Extract the [x, y] coordinate from the center of the cell holding the provided text.  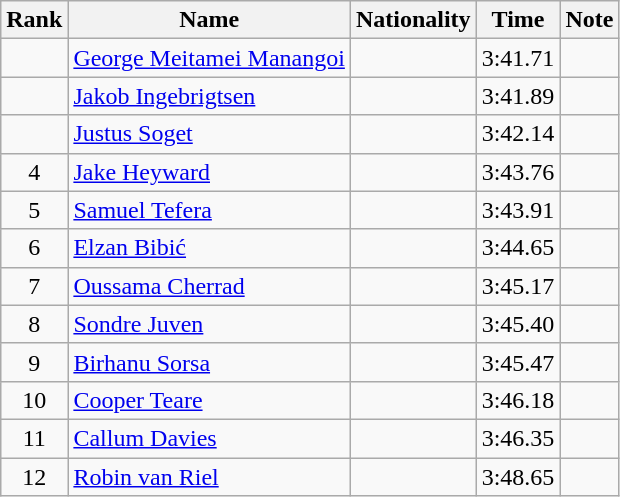
3:44.65 [518, 248]
George Meitamei Manangoi [210, 58]
Birhanu Sorsa [210, 362]
Nationality [413, 20]
6 [34, 248]
3:43.91 [518, 210]
Time [518, 20]
7 [34, 286]
Callum Davies [210, 438]
3:41.89 [518, 96]
3:45.47 [518, 362]
Cooper Teare [210, 400]
Jake Heyward [210, 172]
9 [34, 362]
Rank [34, 20]
Robin van Riel [210, 477]
3:45.17 [518, 286]
Elzan Bibić [210, 248]
Name [210, 20]
Jakob Ingebrigtsen [210, 96]
12 [34, 477]
Sondre Juven [210, 324]
3:41.71 [518, 58]
5 [34, 210]
3:48.65 [518, 477]
10 [34, 400]
3:45.40 [518, 324]
8 [34, 324]
Note [590, 20]
Samuel Tefera [210, 210]
3:43.76 [518, 172]
Justus Soget [210, 134]
11 [34, 438]
3:42.14 [518, 134]
3:46.18 [518, 400]
3:46.35 [518, 438]
4 [34, 172]
Oussama Cherrad [210, 286]
